Extract the (X, Y) coordinate from the center of the cell holding the provided text.  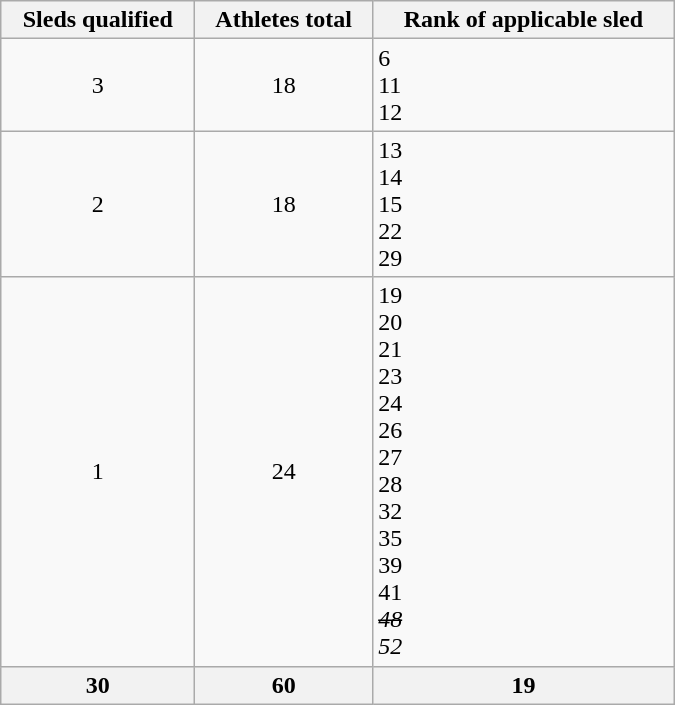
2 (98, 204)
60 (284, 685)
Sleds qualified (98, 20)
19 20 21 23 24 26 27 28 32 35 39 41 48 52 (524, 472)
Rank of applicable sled (524, 20)
30 (98, 685)
6 11 12 (524, 85)
3 (98, 85)
1 (98, 472)
24 (284, 472)
19 (524, 685)
Athletes total (284, 20)
13 14 15 22 29 (524, 204)
